Return (x, y) of the center of cell containing provided text 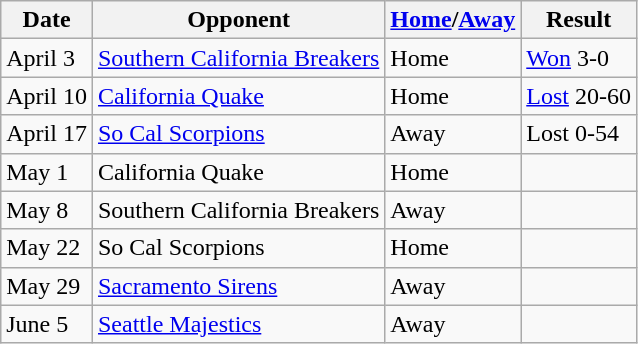
Lost 0-54 (579, 134)
June 5 (47, 324)
May 1 (47, 172)
Home/Away (453, 20)
May 22 (47, 248)
May 29 (47, 286)
Seattle Majestics (238, 324)
April 10 (47, 96)
May 8 (47, 210)
Sacramento Sirens (238, 286)
Opponent (238, 20)
Date (47, 20)
April 17 (47, 134)
Won 3-0 (579, 58)
Lost 20-60 (579, 96)
Result (579, 20)
April 3 (47, 58)
